Capture the cell that displays the provided text and extract its [x, y] central coordinate. 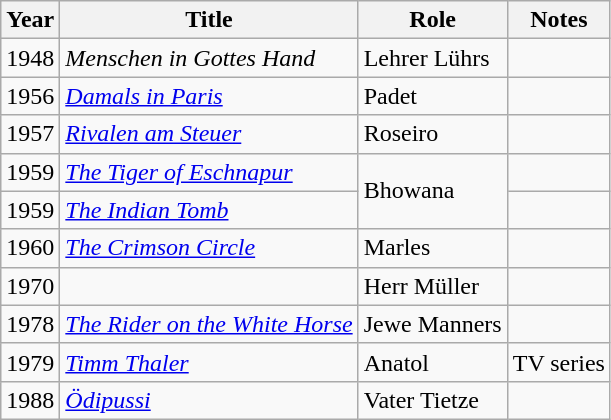
Notes [558, 20]
Bhowana [432, 191]
Timm Thaler [209, 362]
The Tiger of Eschnapur [209, 172]
Damals in Paris [209, 96]
1970 [30, 286]
Title [209, 20]
1956 [30, 96]
1960 [30, 248]
Role [432, 20]
Marles [432, 248]
Menschen in Gottes Hand [209, 58]
1957 [30, 134]
TV series [558, 362]
1948 [30, 58]
The Crimson Circle [209, 248]
Ödipussi [209, 400]
Lehrer Lührs [432, 58]
Padet [432, 96]
Jewe Manners [432, 324]
1978 [30, 324]
1988 [30, 400]
1979 [30, 362]
Roseiro [432, 134]
Anatol [432, 362]
Herr Müller [432, 286]
The Rider on the White Horse [209, 324]
Year [30, 20]
Rivalen am Steuer [209, 134]
Vater Tietze [432, 400]
The Indian Tomb [209, 210]
